Return [X, Y] of the center of cell containing provided text 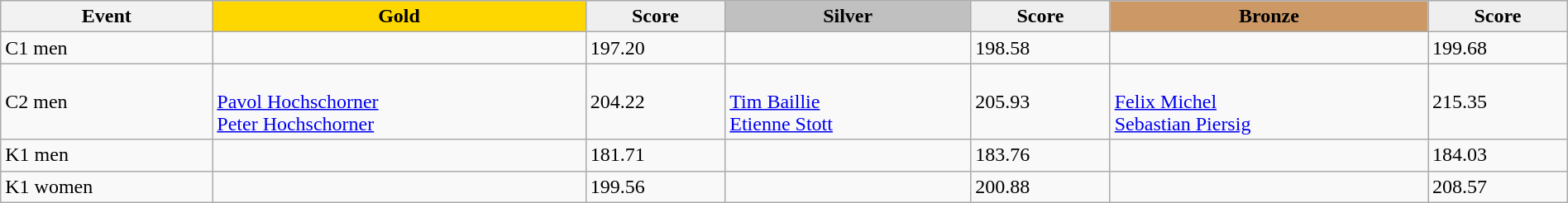
K1 women [107, 186]
Event [107, 17]
C1 men [107, 48]
199.68 [1499, 48]
181.71 [655, 155]
Silver [849, 17]
Tim BaillieEtienne Stott [849, 101]
Pavol HochschornerPeter Hochschorner [399, 101]
198.58 [1040, 48]
208.57 [1499, 186]
215.35 [1499, 101]
199.56 [655, 186]
K1 men [107, 155]
183.76 [1040, 155]
Gold [399, 17]
205.93 [1040, 101]
204.22 [655, 101]
184.03 [1499, 155]
Felix MichelSebastian Piersig [1269, 101]
200.88 [1040, 186]
Bronze [1269, 17]
197.20 [655, 48]
C2 men [107, 101]
